Extract the (X, Y) coordinate from the center of the cell holding the provided text.  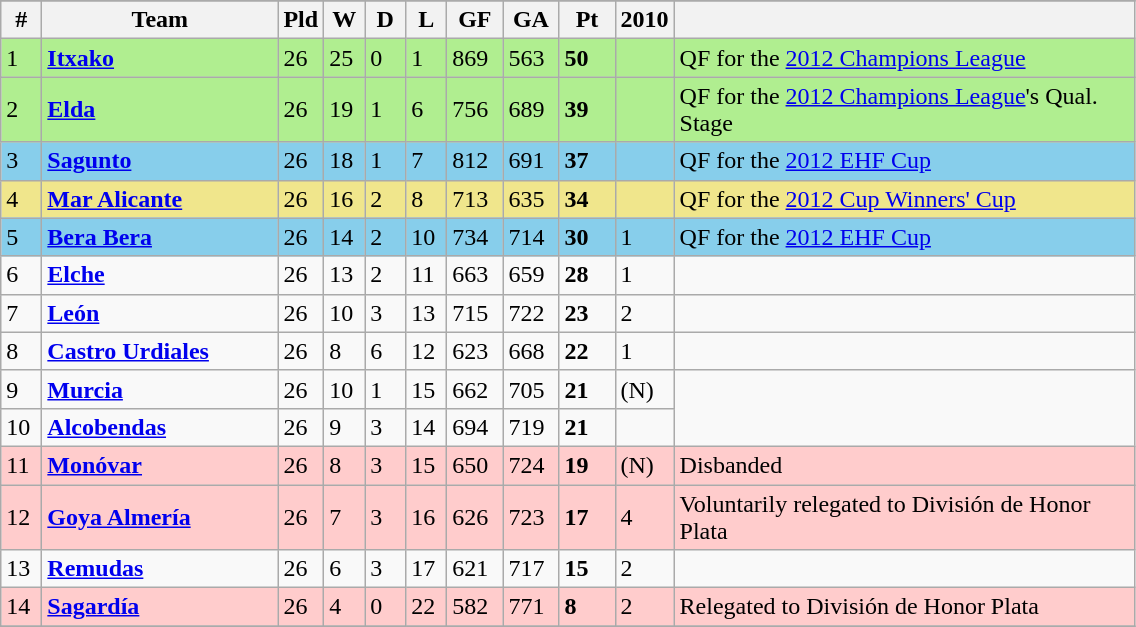
Pt (587, 20)
626 (475, 516)
Sagardía (160, 607)
Monóvar (160, 465)
635 (531, 199)
39 (587, 110)
QF for the 2012 Champions League (904, 58)
869 (475, 58)
2010 (644, 20)
717 (531, 569)
5 (22, 237)
Sagunto (160, 161)
714 (531, 237)
37 (587, 161)
662 (475, 389)
L (426, 20)
León (160, 313)
25 (344, 58)
Elche (160, 275)
621 (475, 569)
Elda (160, 110)
668 (531, 351)
Remudas (160, 569)
734 (475, 237)
771 (531, 607)
QF for the 2012 Champions League's Qual. Stage (904, 110)
D (386, 20)
18 (344, 161)
713 (475, 199)
Team (160, 20)
663 (475, 275)
Castro Urdiales (160, 351)
756 (475, 110)
QF for the 2012 Cup Winners' Cup (904, 199)
Alcobendas (160, 427)
Goya Almería (160, 516)
Voluntarily relegated to División de Honor Plata (904, 516)
563 (531, 58)
GF (475, 20)
724 (531, 465)
623 (475, 351)
28 (587, 275)
Murcia (160, 389)
812 (475, 161)
650 (475, 465)
30 (587, 237)
W (344, 20)
Bera Bera (160, 237)
Itxako (160, 58)
659 (531, 275)
722 (531, 313)
50 (587, 58)
GA (531, 20)
23 (587, 313)
723 (531, 516)
Relegated to División de Honor Plata (904, 607)
719 (531, 427)
715 (475, 313)
Mar Alicante (160, 199)
691 (531, 161)
694 (475, 427)
# (22, 20)
Pld (301, 20)
Disbanded (904, 465)
689 (531, 110)
34 (587, 199)
705 (531, 389)
582 (475, 607)
